Extract the [x, y] coordinate from the center of the cell holding the provided text.  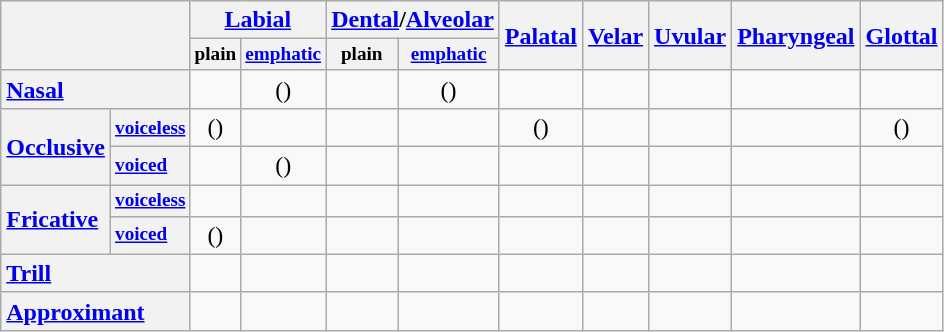
Palatal [540, 36]
Nasal [96, 89]
Velar [615, 36]
Trill [96, 273]
Approximant [96, 311]
Labial [258, 20]
Pharyngeal [796, 36]
Glottal [902, 36]
Occlusive [56, 147]
Dental/Alveolar [413, 20]
Uvular [690, 36]
Fricative [56, 220]
